Return [x, y] of the center of cell containing provided text 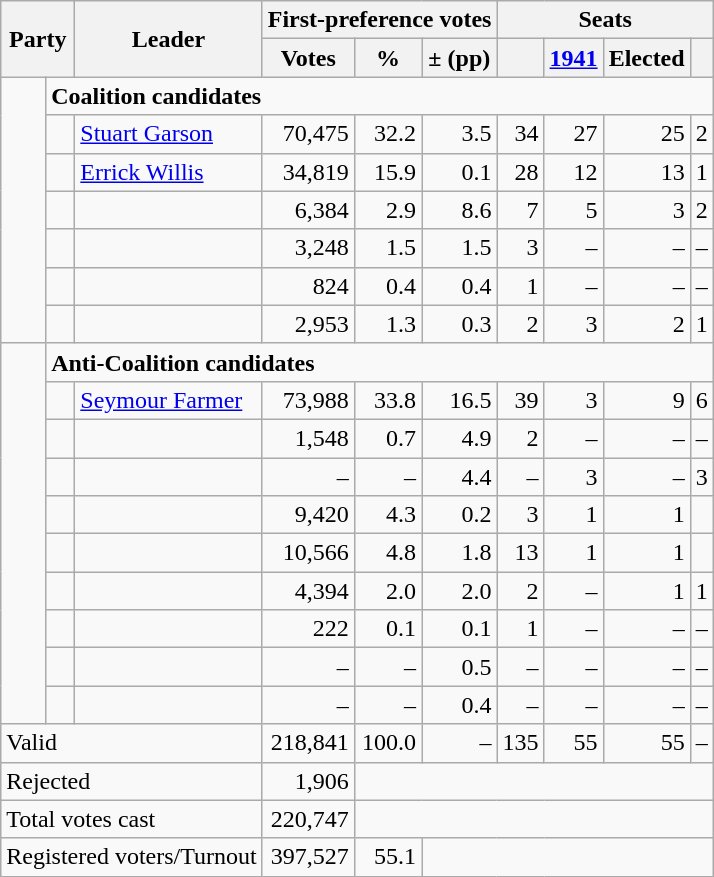
70,475 [308, 134]
Votes [308, 58]
Elected [646, 58]
1,906 [308, 781]
27 [574, 134]
1.3 [388, 324]
4.9 [460, 438]
% [388, 58]
4.8 [388, 553]
Registered voters/Turnout [132, 857]
39 [520, 400]
Valid [132, 743]
8.6 [460, 210]
Anti-Coalition candidates [380, 362]
Total votes cast [132, 819]
3.5 [460, 134]
15.9 [388, 172]
6 [702, 400]
2.9 [388, 210]
100.0 [388, 743]
28 [520, 172]
1,548 [308, 438]
2,953 [308, 324]
397,527 [308, 857]
0.5 [460, 667]
7 [520, 210]
4.4 [460, 477]
220,747 [308, 819]
1941 [574, 58]
0.2 [460, 515]
First-preference votes [380, 20]
4.3 [388, 515]
± (pp) [460, 58]
16.5 [460, 400]
33.8 [388, 400]
34,819 [308, 172]
218,841 [308, 743]
9 [646, 400]
5 [574, 210]
222 [308, 629]
Coalition candidates [380, 96]
9,420 [308, 515]
Seats [605, 20]
3,248 [308, 248]
25 [646, 134]
4,394 [308, 591]
Party [38, 39]
34 [520, 134]
6,384 [308, 210]
Stuart Garson [168, 134]
Leader [168, 39]
824 [308, 286]
0.3 [460, 324]
Rejected [132, 781]
12 [574, 172]
1.8 [460, 553]
Errick Willis [168, 172]
135 [520, 743]
10,566 [308, 553]
55.1 [388, 857]
0.7 [388, 438]
Seymour Farmer [168, 400]
32.2 [388, 134]
73,988 [308, 400]
